Scan for the cell matching the given text and deliver its (x, y) coordinate at center. 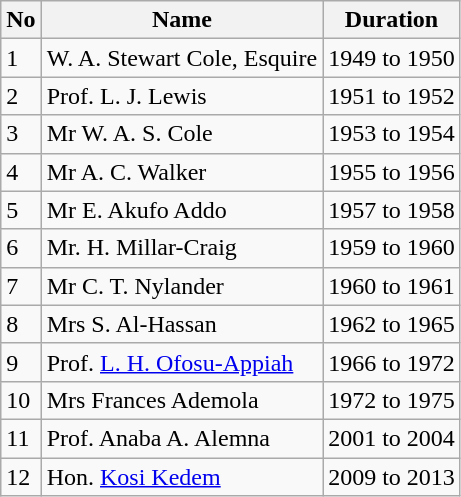
2001 to 2004 (392, 438)
1949 to 1950 (392, 58)
5 (21, 210)
Hon. Kosi Kedem (182, 477)
Mr C. T. Nylander (182, 286)
1972 to 1975 (392, 400)
7 (21, 286)
Name (182, 20)
1951 to 1952 (392, 96)
10 (21, 400)
12 (21, 477)
2 (21, 96)
Duration (392, 20)
1966 to 1972 (392, 362)
1957 to 1958 (392, 210)
6 (21, 248)
Prof. Anaba A. Alemna (182, 438)
4 (21, 172)
8 (21, 324)
3 (21, 134)
9 (21, 362)
2009 to 2013 (392, 477)
W. A. Stewart Cole, Esquire (182, 58)
Mr W. A. S. Cole (182, 134)
Prof. L. H. Ofosu-Appiah (182, 362)
1959 to 1960 (392, 248)
1960 to 1961 (392, 286)
Mr E. Akufo Addo (182, 210)
Prof. L. J. Lewis (182, 96)
1955 to 1956 (392, 172)
Mr A. C. Walker (182, 172)
Mrs S. Al-Hassan (182, 324)
1962 to 1965 (392, 324)
No (21, 20)
1953 to 1954 (392, 134)
11 (21, 438)
Mrs Frances Ademola (182, 400)
Mr. H. Millar-Craig (182, 248)
1 (21, 58)
